For the text-containing cell, return its midpoint in (x, y) coordinate format. 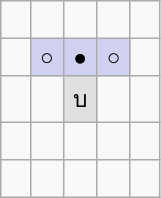
● (80, 58)
บ (80, 100)
